From the cell containing the given text, extract its center point as [X, Y] coordinate. 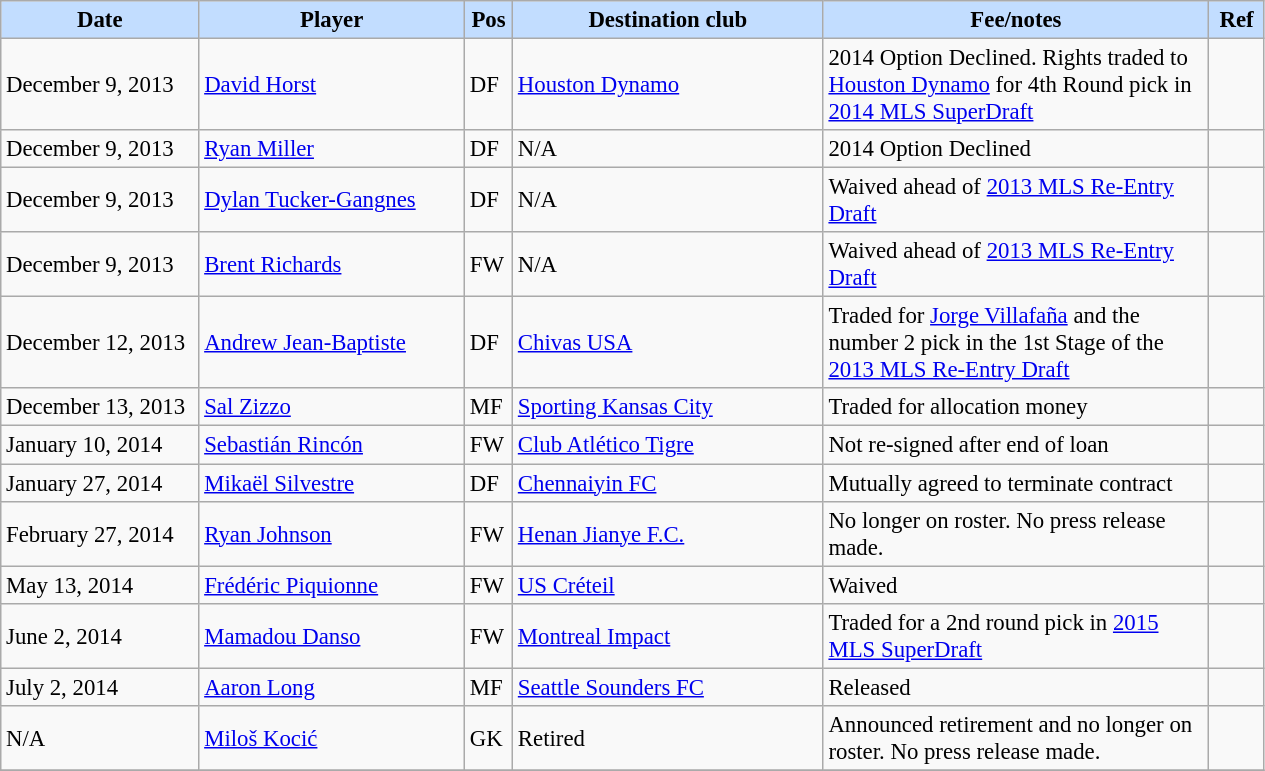
Pos [488, 20]
Mutually agreed to terminate contract [1016, 483]
Chennaiyin FC [668, 483]
Dylan Tucker-Gangnes [332, 200]
Seattle Sounders FC [668, 687]
Sporting Kansas City [668, 407]
Sebastián Rincón [332, 445]
Traded for Jorge Villafaña and the number 2 pick in the 1st Stage of the 2013 MLS Re-Entry Draft [1016, 343]
Aaron Long [332, 687]
Sal Zizzo [332, 407]
Ref [1237, 20]
Chivas USA [668, 343]
David Horst [332, 85]
Brent Richards [332, 264]
2014 Option Declined. Rights traded to Houston Dynamo for 4th Round pick in 2014 MLS SuperDraft [1016, 85]
Destination club [668, 20]
January 27, 2014 [100, 483]
Mamadou Danso [332, 636]
Mikaël Silvestre [332, 483]
2014 Option Declined [1016, 149]
December 12, 2013 [100, 343]
Henan Jianye F.C. [668, 534]
Waived [1016, 585]
Retired [668, 738]
Released [1016, 687]
June 2, 2014 [100, 636]
Montreal Impact [668, 636]
Frédéric Piquionne [332, 585]
Houston Dynamo [668, 85]
February 27, 2014 [100, 534]
July 2, 2014 [100, 687]
May 13, 2014 [100, 585]
Ryan Johnson [332, 534]
Miloš Kocić [332, 738]
Not re-signed after end of loan [1016, 445]
US Créteil [668, 585]
Traded for a 2nd round pick in 2015 MLS SuperDraft [1016, 636]
No longer on roster. No press release made. [1016, 534]
Announced retirement and no longer on roster. No press release made. [1016, 738]
December 13, 2013 [100, 407]
Player [332, 20]
Ryan Miller [332, 149]
Andrew Jean-Baptiste [332, 343]
January 10, 2014 [100, 445]
Club Atlético Tigre [668, 445]
GK [488, 738]
Date [100, 20]
Fee/notes [1016, 20]
Traded for allocation money [1016, 407]
